Scan for the cell matching the given text and deliver its (x, y) coordinate at center. 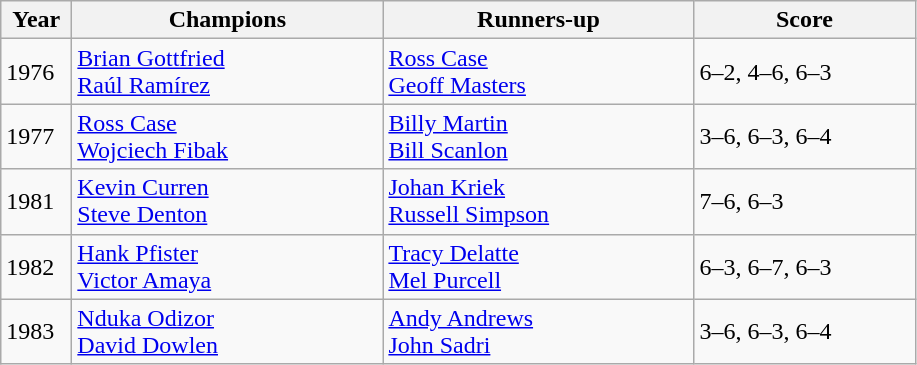
Ross Case Wojciech Fibak (228, 136)
Hank Pfister Victor Amaya (228, 266)
1976 (36, 72)
Nduka Odizor David Dowlen (228, 332)
Runners-up (538, 20)
1982 (36, 266)
Ross Case Geoff Masters (538, 72)
Year (36, 20)
Tracy Delatte Mel Purcell (538, 266)
6–2, 4–6, 6–3 (804, 72)
Kevin Curren Steve Denton (228, 202)
Champions (228, 20)
1983 (36, 332)
Andy Andrews John Sadri (538, 332)
Johan Kriek Russell Simpson (538, 202)
6–3, 6–7, 6–3 (804, 266)
1977 (36, 136)
Score (804, 20)
7–6, 6–3 (804, 202)
Billy Martin Bill Scanlon (538, 136)
1981 (36, 202)
Brian Gottfried Raúl Ramírez (228, 72)
